Locate the cell with the specified text and output its [x, y] center coordinate. 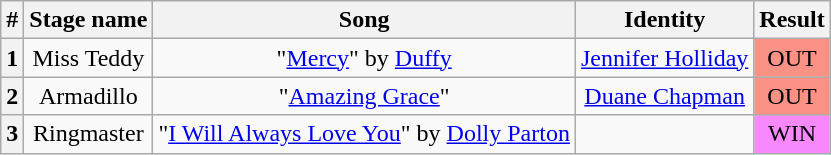
Ringmaster [88, 134]
Identity [664, 20]
Stage name [88, 20]
"Amazing Grace" [364, 96]
Result [792, 20]
1 [12, 58]
"Mercy" by Duffy [364, 58]
"I Will Always Love You" by Dolly Parton [364, 134]
Jennifer Holliday [664, 58]
# [12, 20]
Armadillo [88, 96]
3 [12, 134]
Duane Chapman [664, 96]
2 [12, 96]
Miss Teddy [88, 58]
Song [364, 20]
WIN [792, 134]
